Return (X, Y) of the center of cell containing provided text 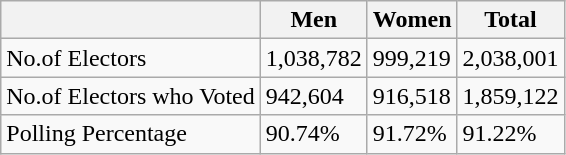
1,038,782 (314, 58)
Men (314, 20)
942,604 (314, 96)
No.of Electors who Voted (130, 96)
1,859,122 (510, 96)
Total (510, 20)
91.72% (412, 134)
2,038,001 (510, 58)
916,518 (412, 96)
999,219 (412, 58)
Polling Percentage (130, 134)
91.22% (510, 134)
90.74% (314, 134)
No.of Electors (130, 58)
Women (412, 20)
